Output the [X, Y] coordinate of the center of the cell containing the given text.  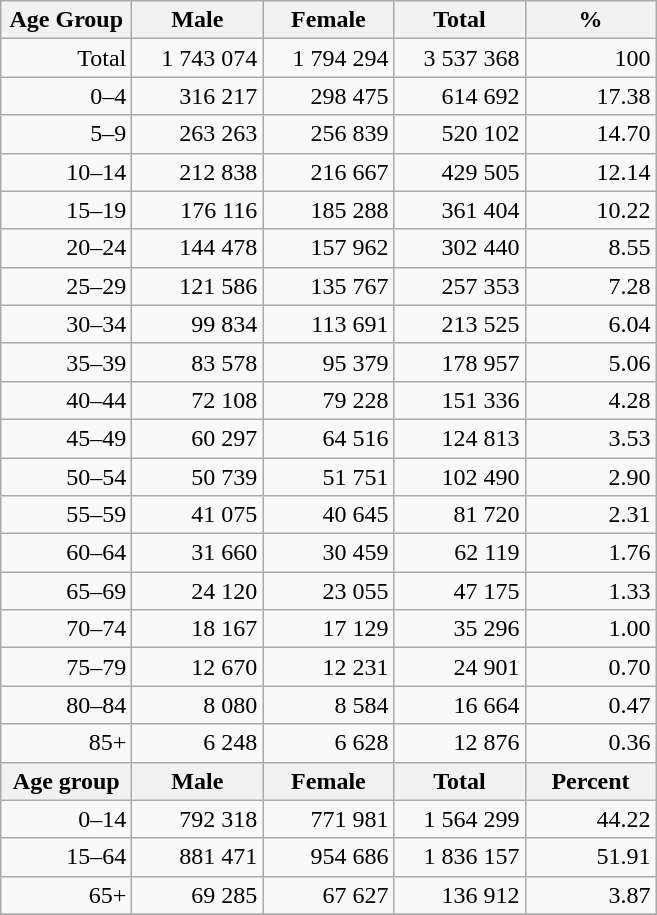
30 459 [328, 553]
31 660 [198, 553]
55–59 [66, 515]
16 664 [460, 705]
24 120 [198, 591]
50 739 [198, 477]
213 525 [460, 324]
20–24 [66, 248]
216 667 [328, 172]
12 876 [460, 743]
176 116 [198, 210]
520 102 [460, 134]
60 297 [198, 438]
1 564 299 [460, 819]
8 080 [198, 705]
70–74 [66, 629]
100 [590, 58]
1 743 074 [198, 58]
1 794 294 [328, 58]
1.00 [590, 629]
35–39 [66, 362]
95 379 [328, 362]
81 720 [460, 515]
361 404 [460, 210]
113 691 [328, 324]
24 901 [460, 667]
5.06 [590, 362]
7.28 [590, 286]
69 285 [198, 895]
12.14 [590, 172]
85+ [66, 743]
17.38 [590, 96]
6 248 [198, 743]
65–69 [66, 591]
Age group [66, 781]
Age Group [66, 20]
185 288 [328, 210]
72 108 [198, 400]
12 231 [328, 667]
151 336 [460, 400]
178 957 [460, 362]
75–79 [66, 667]
429 505 [460, 172]
121 586 [198, 286]
4.28 [590, 400]
47 175 [460, 591]
257 353 [460, 286]
6.04 [590, 324]
792 318 [198, 819]
316 217 [198, 96]
44.22 [590, 819]
65+ [66, 895]
1 836 157 [460, 857]
80–84 [66, 705]
35 296 [460, 629]
15–64 [66, 857]
157 962 [328, 248]
302 440 [460, 248]
60–64 [66, 553]
51 751 [328, 477]
25–29 [66, 286]
14.70 [590, 134]
8 584 [328, 705]
64 516 [328, 438]
12 670 [198, 667]
99 834 [198, 324]
0–14 [66, 819]
62 119 [460, 553]
10–14 [66, 172]
15–19 [66, 210]
79 228 [328, 400]
0.36 [590, 743]
30–34 [66, 324]
18 167 [198, 629]
10.22 [590, 210]
6 628 [328, 743]
45–49 [66, 438]
Percent [590, 781]
3.87 [590, 895]
0.47 [590, 705]
50–54 [66, 477]
144 478 [198, 248]
881 471 [198, 857]
40 645 [328, 515]
0.70 [590, 667]
263 263 [198, 134]
212 838 [198, 172]
% [590, 20]
23 055 [328, 591]
5–9 [66, 134]
41 075 [198, 515]
2.90 [590, 477]
298 475 [328, 96]
135 767 [328, 286]
83 578 [198, 362]
3 537 368 [460, 58]
614 692 [460, 96]
3.53 [590, 438]
2.31 [590, 515]
67 627 [328, 895]
17 129 [328, 629]
1.33 [590, 591]
954 686 [328, 857]
8.55 [590, 248]
771 981 [328, 819]
256 839 [328, 134]
136 912 [460, 895]
0–4 [66, 96]
51.91 [590, 857]
102 490 [460, 477]
1.76 [590, 553]
124 813 [460, 438]
40–44 [66, 400]
